Locate the cell with the specified text and output its [X, Y] center coordinate. 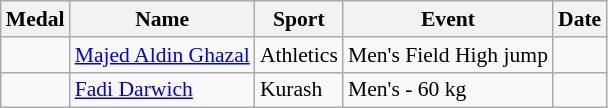
Sport [299, 19]
Men's Field High jump [448, 55]
Majed Aldin Ghazal [162, 55]
Men's - 60 kg [448, 90]
Medal [36, 19]
Event [448, 19]
Fadi Darwich [162, 90]
Athletics [299, 55]
Date [580, 19]
Kurash [299, 90]
Name [162, 19]
